Pinpoint the cell where the given text exists, returning its [X, Y] midpoint coordinate. 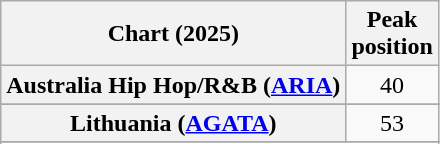
53 [392, 123]
40 [392, 85]
Peakposition [392, 34]
Lithuania (AGATA) [174, 123]
Chart (2025) [174, 34]
Australia Hip Hop/R&B (ARIA) [174, 85]
